Determine the (x, y) coordinate at the center of the cell enclosing the given text.  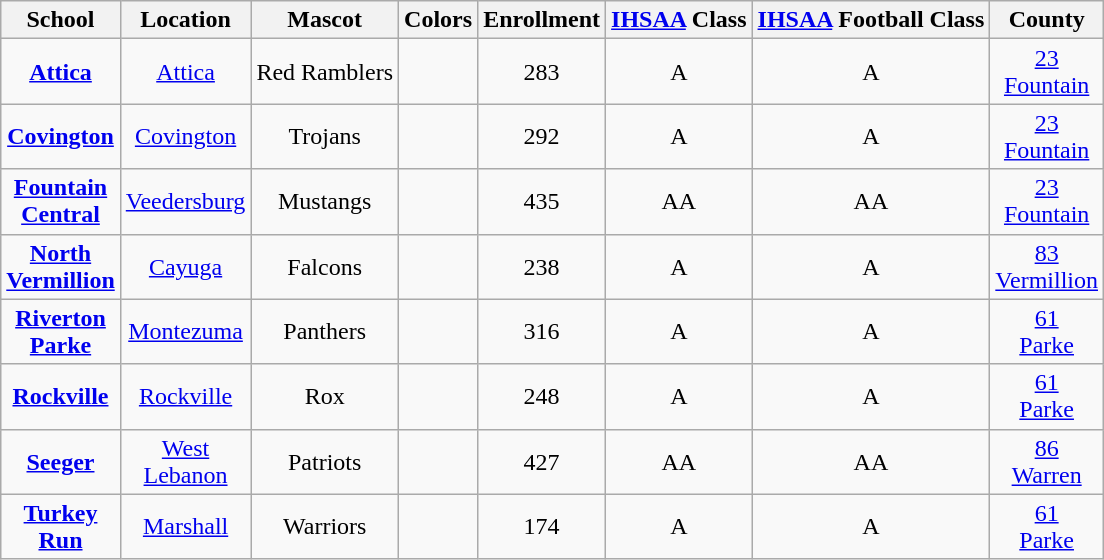
North Vermillion (61, 266)
248 (542, 396)
Warriors (325, 526)
174 (542, 526)
Panthers (325, 332)
Seeger (61, 462)
West Lebanon (186, 462)
Mascot (325, 20)
Colors (438, 20)
IHSAA Class (679, 20)
Location (186, 20)
435 (542, 202)
Riverton Parke (61, 332)
Falcons (325, 266)
Veedersburg (186, 202)
Patriots (325, 462)
County (1047, 20)
School (61, 20)
IHSAA Football Class (871, 20)
Red Ramblers (325, 72)
Mustangs (325, 202)
Fountain Central (61, 202)
238 (542, 266)
86 Warren (1047, 462)
83 Vermillion (1047, 266)
Trojans (325, 136)
292 (542, 136)
Enrollment (542, 20)
Montezuma (186, 332)
427 (542, 462)
Cayuga (186, 266)
283 (542, 72)
316 (542, 332)
Turkey Run (61, 526)
Rox (325, 396)
Marshall (186, 526)
